Provide the (x, y) coordinate of the cell's center where the given text is located.  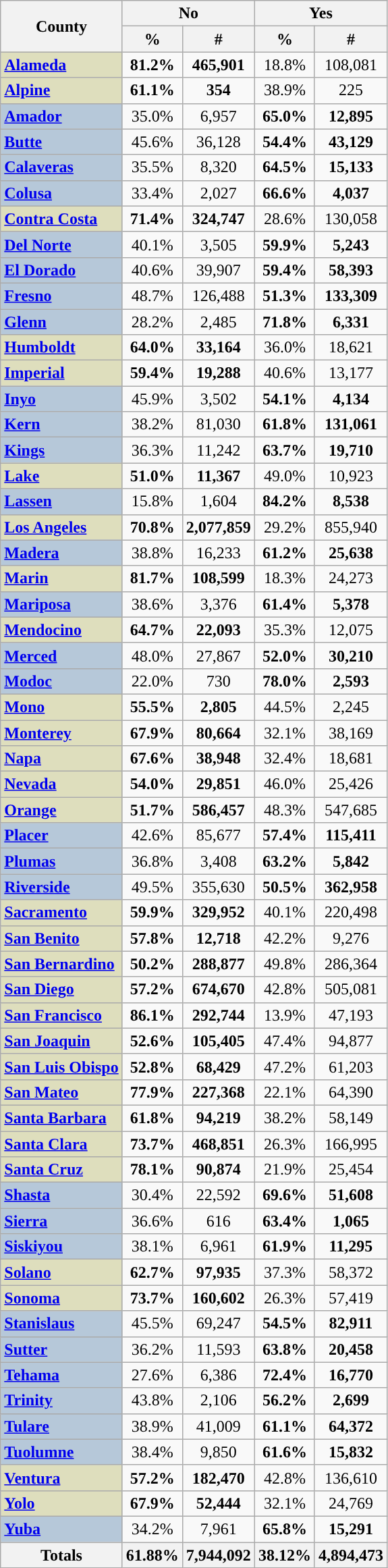
13.9% (285, 1015)
Glenn (61, 322)
52.8% (153, 1066)
51.0% (153, 476)
6,957 (219, 116)
4,037 (351, 193)
38.1% (153, 1247)
94,877 (351, 1041)
42.2% (285, 938)
51,608 (351, 1195)
No (188, 13)
56.2% (285, 1401)
5,243 (351, 244)
82,911 (351, 1324)
Contra Costa (61, 219)
64,390 (351, 1092)
67.6% (153, 759)
11,242 (219, 450)
25,638 (351, 553)
133,309 (351, 296)
Mendocino (61, 630)
3,505 (219, 244)
35.3% (285, 630)
126,488 (219, 296)
Santa Barbara (61, 1118)
58,372 (351, 1272)
47,193 (351, 1015)
24,769 (351, 1503)
71.8% (285, 322)
69,247 (219, 1324)
19,710 (351, 450)
354 (219, 90)
65.8% (285, 1529)
63.8% (285, 1349)
38.4% (153, 1452)
32.4% (285, 759)
42.6% (153, 836)
9,276 (351, 938)
547,685 (351, 810)
81.2% (153, 65)
6,331 (351, 322)
28.6% (285, 219)
3,408 (219, 861)
25,426 (351, 784)
Lake (61, 476)
97,935 (219, 1272)
2,027 (219, 193)
Sacramento (61, 913)
43,129 (351, 142)
616 (219, 1221)
Trinity (61, 1401)
6,961 (219, 1247)
108,081 (351, 65)
2,805 (219, 707)
52,444 (219, 1503)
Alpine (61, 90)
86.1% (153, 1015)
11,367 (219, 476)
Los Angeles (61, 527)
63.7% (285, 450)
1,604 (219, 502)
45.9% (153, 399)
Lassen (61, 502)
Kern (61, 425)
Alameda (61, 65)
35.0% (153, 116)
37.3% (285, 1272)
Totals (61, 1555)
11,593 (219, 1349)
77.9% (153, 1092)
County (61, 26)
105,405 (219, 1041)
San Bernardino (61, 964)
34.2% (153, 1529)
46.0% (285, 784)
Yuba (61, 1529)
80,664 (219, 732)
51.3% (285, 296)
50.2% (153, 964)
12,895 (351, 116)
Amador (61, 116)
Riverside (61, 887)
5,378 (351, 604)
84.2% (285, 502)
48.0% (153, 655)
28.2% (153, 322)
71.4% (153, 219)
San Joaquin (61, 1041)
Humboldt (61, 348)
50.5% (285, 887)
33.4% (153, 193)
52.6% (153, 1041)
41,009 (219, 1426)
674,670 (219, 990)
61.4% (285, 604)
38,169 (351, 732)
24,273 (351, 578)
4,134 (351, 399)
12,718 (219, 938)
8,538 (351, 502)
64.5% (285, 167)
94,219 (219, 1118)
15,133 (351, 167)
45.6% (153, 142)
44.5% (285, 707)
72.4% (285, 1375)
61.9% (285, 1247)
47.4% (285, 1041)
61,203 (351, 1066)
465,901 (219, 65)
35.5% (153, 167)
286,364 (351, 964)
Yolo (61, 1503)
355,630 (219, 887)
Tuolumne (61, 1452)
San Mateo (61, 1092)
68,429 (219, 1066)
324,747 (219, 219)
Ventura (61, 1478)
3,502 (219, 399)
Tulare (61, 1426)
21.9% (285, 1170)
Solano (61, 1272)
182,470 (219, 1478)
49.0% (285, 476)
855,940 (351, 527)
52.0% (285, 655)
64,372 (351, 1426)
San Diego (61, 990)
Imperial (61, 373)
El Dorado (61, 270)
33,164 (219, 348)
8,320 (219, 167)
18,681 (351, 759)
20,458 (351, 1349)
66.6% (285, 193)
63.2% (285, 861)
47.2% (285, 1066)
Colusa (61, 193)
Santa Clara (61, 1144)
Napa (61, 759)
136,610 (351, 1478)
22.0% (153, 681)
43.8% (153, 1401)
Shasta (61, 1195)
38.6% (153, 604)
27,867 (219, 655)
81,030 (219, 425)
57.4% (285, 836)
61.88% (153, 1555)
Plumas (61, 861)
25,454 (351, 1170)
Sutter (61, 1349)
Madera (61, 553)
468,851 (219, 1144)
54.1% (285, 399)
22,592 (219, 1195)
292,744 (219, 1015)
29,851 (219, 784)
39,907 (219, 270)
Mono (61, 707)
5,842 (351, 861)
22.1% (285, 1092)
227,368 (219, 1092)
85,677 (219, 836)
Butte (61, 142)
329,952 (219, 913)
18.8% (285, 65)
62.7% (153, 1272)
61.6% (285, 1452)
Siskiyou (61, 1247)
2,245 (351, 707)
Tehama (61, 1375)
Inyo (61, 399)
48.3% (285, 810)
51.7% (153, 810)
48.7% (153, 296)
2,077,859 (219, 527)
16,233 (219, 553)
70.8% (153, 527)
11,295 (351, 1247)
7,961 (219, 1529)
58,393 (351, 270)
36.3% (153, 450)
27.6% (153, 1375)
57,419 (351, 1298)
15,832 (351, 1452)
Nevada (61, 784)
64.0% (153, 348)
38,948 (219, 759)
15,291 (351, 1529)
36.2% (153, 1349)
130,058 (351, 219)
57.8% (153, 938)
Marin (61, 578)
15.8% (153, 502)
36,128 (219, 142)
3,376 (219, 604)
586,457 (219, 810)
730 (219, 681)
54.5% (285, 1324)
55.5% (153, 707)
160,602 (219, 1298)
225 (351, 90)
Calaveras (61, 167)
Monterey (61, 732)
Yes (321, 13)
San Benito (61, 938)
58,149 (351, 1118)
Fresno (61, 296)
36.0% (285, 348)
10,923 (351, 476)
29.2% (285, 527)
Placer (61, 836)
2,593 (351, 681)
78.0% (285, 681)
Santa Cruz (61, 1170)
69.6% (285, 1195)
36.8% (153, 861)
2,485 (219, 322)
30.4% (153, 1195)
288,877 (219, 964)
45.5% (153, 1324)
2,699 (351, 1401)
Merced (61, 655)
Mariposa (61, 604)
12,075 (351, 630)
19,288 (219, 373)
San Francisco (61, 1015)
Modoc (61, 681)
San Luis Obispo (61, 1066)
18,621 (351, 348)
16,770 (351, 1375)
7,944,092 (219, 1555)
13,177 (351, 373)
49.5% (153, 887)
131,061 (351, 425)
78.1% (153, 1170)
63.4% (285, 1221)
115,411 (351, 836)
65.0% (285, 116)
38.12% (285, 1555)
36.6% (153, 1221)
Sonoma (61, 1298)
90,874 (219, 1170)
166,995 (351, 1144)
505,081 (351, 990)
61.2% (285, 553)
Kings (61, 450)
4,894,473 (351, 1555)
Del Norte (61, 244)
108,599 (219, 578)
54.4% (285, 142)
Sierra (61, 1221)
220,498 (351, 913)
81.7% (153, 578)
22,093 (219, 630)
54.0% (153, 784)
Orange (61, 810)
Stanislaus (61, 1324)
30,210 (351, 655)
6,386 (219, 1375)
49.8% (285, 964)
2,106 (219, 1401)
38.8% (153, 553)
362,958 (351, 887)
9,850 (219, 1452)
1,065 (351, 1221)
18.3% (285, 578)
64.7% (153, 630)
